Return the (x, y) coordinate for the center point of the cell that contains the specified text.  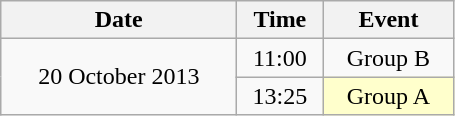
Date (119, 20)
20 October 2013 (119, 77)
Time (280, 20)
13:25 (280, 96)
Group A (388, 96)
11:00 (280, 58)
Group B (388, 58)
Event (388, 20)
